From the cell containing the given text, extract its center point as (x, y) coordinate. 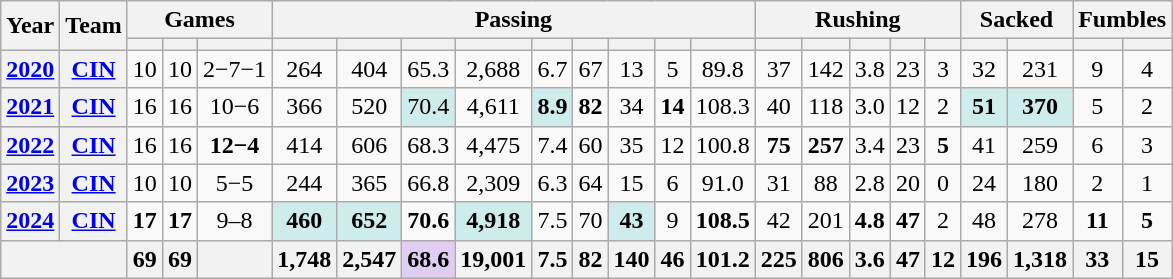
46 (672, 259)
2,688 (494, 69)
460 (304, 221)
225 (778, 259)
0 (942, 183)
1,318 (1040, 259)
414 (304, 145)
91.0 (722, 183)
65.3 (428, 69)
806 (826, 259)
7.4 (552, 145)
11 (1098, 221)
13 (632, 69)
19,001 (494, 259)
35 (632, 145)
4 (1147, 69)
Sacked (1016, 20)
100.8 (722, 145)
365 (370, 183)
33 (1098, 259)
Games (199, 20)
196 (984, 259)
3.6 (870, 259)
20 (908, 183)
2021 (30, 107)
31 (778, 183)
2024 (30, 221)
2,547 (370, 259)
10−6 (234, 107)
278 (1040, 221)
4,475 (494, 145)
652 (370, 221)
51 (984, 107)
8.9 (552, 107)
4,918 (494, 221)
264 (304, 69)
606 (370, 145)
75 (778, 145)
24 (984, 183)
43 (632, 221)
4.8 (870, 221)
14 (672, 107)
3.0 (870, 107)
68.6 (428, 259)
2−7−1 (234, 69)
68.3 (428, 145)
108.3 (722, 107)
231 (1040, 69)
244 (304, 183)
67 (590, 69)
9–8 (234, 221)
37 (778, 69)
520 (370, 107)
257 (826, 145)
2,309 (494, 183)
34 (632, 107)
3.8 (870, 69)
Rushing (858, 20)
70 (590, 221)
Passing (514, 20)
6.3 (552, 183)
60 (590, 145)
366 (304, 107)
2020 (30, 69)
140 (632, 259)
108.5 (722, 221)
Team (94, 26)
12−4 (234, 145)
42 (778, 221)
48 (984, 221)
259 (1040, 145)
89.8 (722, 69)
180 (1040, 183)
2022 (30, 145)
Year (30, 26)
64 (590, 183)
370 (1040, 107)
1 (1147, 183)
2.8 (870, 183)
3.4 (870, 145)
142 (826, 69)
118 (826, 107)
2023 (30, 183)
66.8 (428, 183)
Fumbles (1122, 20)
1,748 (304, 259)
41 (984, 145)
40 (778, 107)
101.2 (722, 259)
70.6 (428, 221)
70.4 (428, 107)
201 (826, 221)
5−5 (234, 183)
32 (984, 69)
404 (370, 69)
6.7 (552, 69)
4,611 (494, 107)
88 (826, 183)
